Determine the [X, Y] coordinate at the center of the cell enclosing the given text.  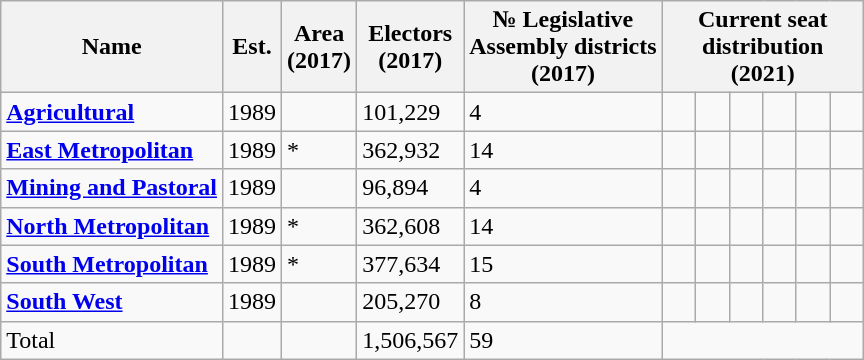
362,932 [410, 150]
101,229 [410, 112]
Mining and Pastoral [112, 188]
South West [112, 302]
№ Legislative Assembly districts (2017) [563, 47]
96,894 [410, 188]
59 [563, 340]
205,270 [410, 302]
Electors (2017) [410, 47]
Name [112, 47]
Total [112, 340]
362,608 [410, 226]
377,634 [410, 264]
East Metropolitan [112, 150]
8 [563, 302]
Current seat distribution (2021) [762, 47]
1,506,567 [410, 340]
Est. [252, 47]
Agricultural [112, 112]
South Metropolitan [112, 264]
North Metropolitan [112, 226]
15 [563, 264]
Area(2017) [320, 47]
